Determine the (x, y) coordinate at the center of the cell enclosing the given text.  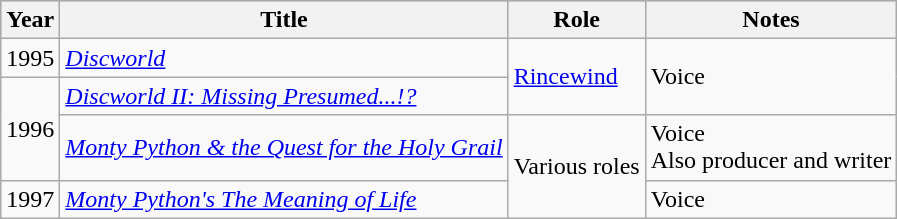
Monty Python's The Meaning of Life (284, 199)
Various roles (576, 166)
Role (576, 20)
Year (30, 20)
Title (284, 20)
Monty Python & the Quest for the Holy Grail (284, 148)
1996 (30, 128)
Notes (771, 20)
1997 (30, 199)
1995 (30, 58)
Discworld (284, 58)
Discworld II: Missing Presumed...!? (284, 96)
VoiceAlso producer and writer (771, 148)
Rincewind (576, 77)
